Identify which cell holds the provided text, then report its [X, Y] central coordinate. 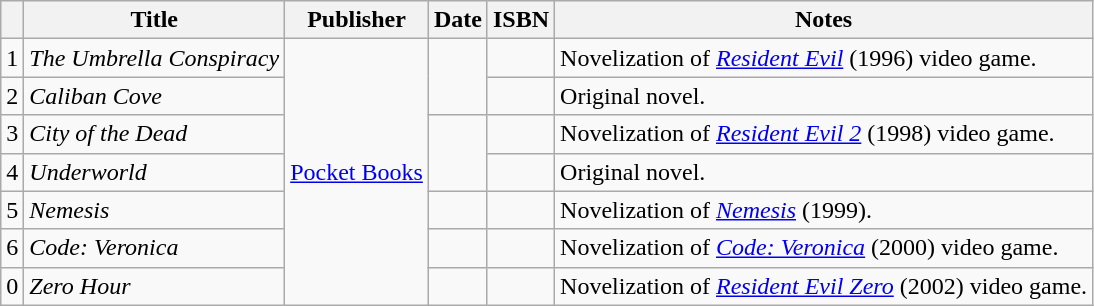
Zero Hour [154, 286]
Novelization of Resident Evil (1996) video game. [824, 58]
1 [12, 58]
Nemesis [154, 210]
ISBN [520, 20]
Title [154, 20]
Notes [824, 20]
Novelization of Code: Veronica (2000) video game. [824, 248]
Novelization of Resident Evil Zero (2002) video game. [824, 286]
The Umbrella Conspiracy [154, 58]
Underworld [154, 172]
Pocket Books [357, 172]
Date [458, 20]
2 [12, 96]
City of the Dead [154, 134]
Code: Veronica [154, 248]
Caliban Cove [154, 96]
Novelization of Resident Evil 2 (1998) video game. [824, 134]
5 [12, 210]
0 [12, 286]
Publisher [357, 20]
4 [12, 172]
Novelization of Nemesis (1999). [824, 210]
3 [12, 134]
6 [12, 248]
